Locate the cell with the specified text and output its [x, y] center coordinate. 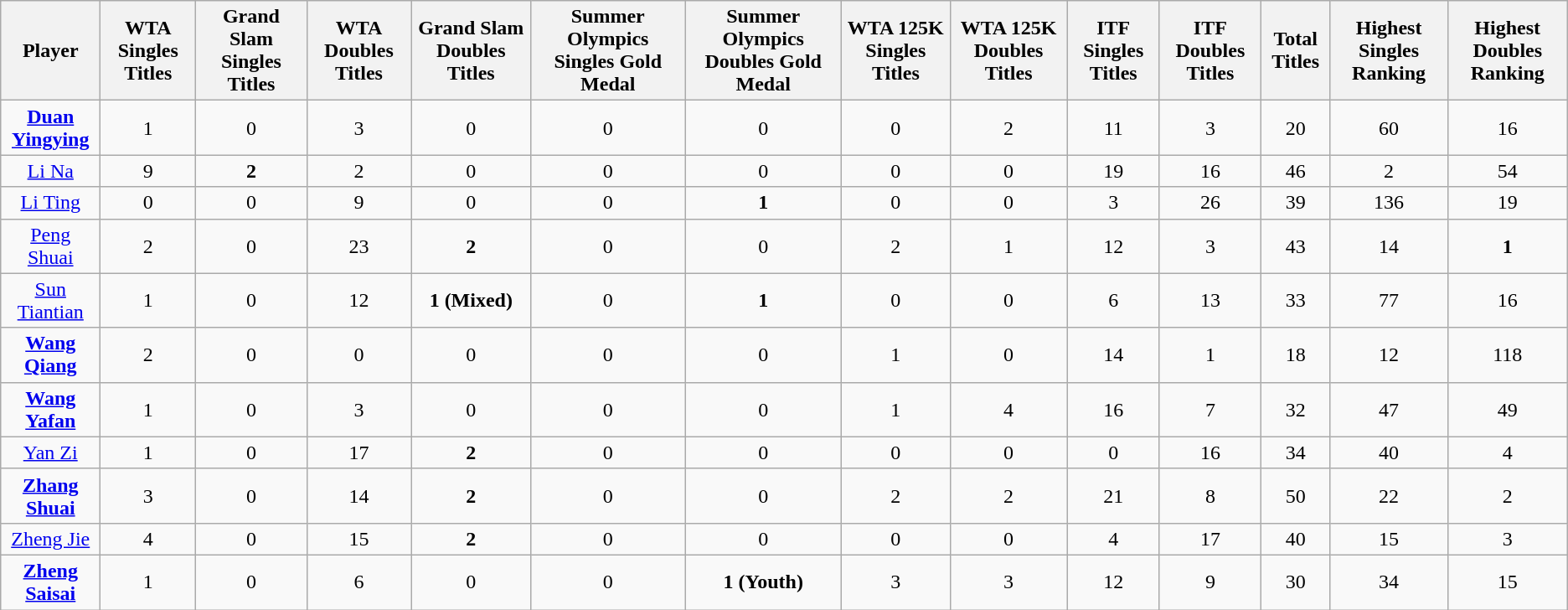
39 [1295, 203]
77 [1389, 300]
WTA Doubles Titles [358, 50]
49 [1508, 409]
Highest Doubles Ranking [1508, 50]
26 [1210, 203]
Grand Slam Singles Titles [251, 50]
Total Titles [1295, 50]
Wang Qiang [50, 355]
22 [1389, 496]
43 [1295, 246]
WTA 125K Doubles Titles [1008, 50]
ITF Doubles Titles [1210, 50]
18 [1295, 355]
1 (Mixed) [471, 300]
32 [1295, 409]
11 [1113, 127]
33 [1295, 300]
46 [1295, 171]
50 [1295, 496]
54 [1508, 171]
Sun Tiantian [50, 300]
ITF Singles Titles [1113, 50]
Li Na [50, 171]
Player [50, 50]
Grand Slam Doubles Titles [471, 50]
Highest Singles Ranking [1389, 50]
Zheng Jie [50, 539]
WTA Singles Titles [148, 50]
13 [1210, 300]
60 [1389, 127]
118 [1508, 355]
30 [1295, 582]
8 [1210, 496]
Yan Zi [50, 452]
Zheng Saisai [50, 582]
Li Ting [50, 203]
23 [358, 246]
Summer Olympics Singles Gold Medal [608, 50]
Summer Olympics Doubles Gold Medal [764, 50]
Duan Yingying [50, 127]
WTA 125K Singles Titles [896, 50]
47 [1389, 409]
7 [1210, 409]
21 [1113, 496]
Zhang Shuai [50, 496]
Wang Yafan [50, 409]
1 (Youth) [764, 582]
Peng Shuai [50, 246]
136 [1389, 203]
20 [1295, 127]
